Return the (x, y) coordinate for the center point of the cell that contains the specified text.  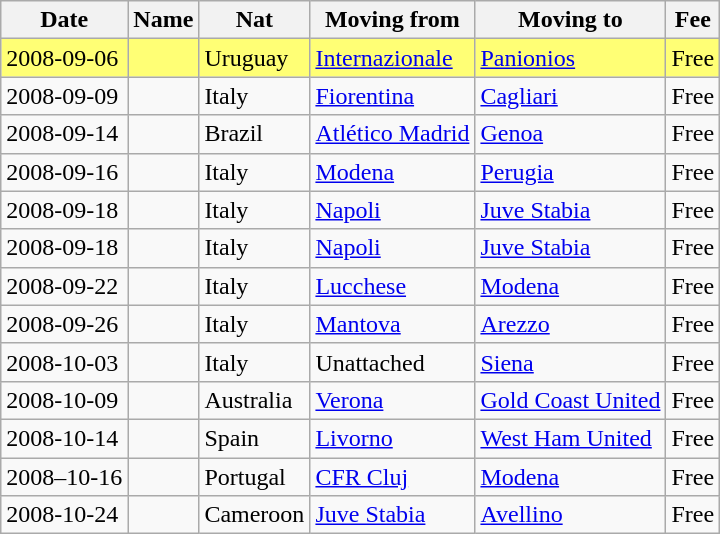
Brazil (254, 134)
Perugia (570, 172)
2008-10-14 (64, 438)
2008-09-26 (64, 324)
2008-09-16 (64, 172)
Spain (254, 438)
Genoa (570, 134)
Mantova (392, 324)
Arezzo (570, 324)
Lucchese (392, 286)
Gold Coast United (570, 400)
Fee (693, 20)
Moving to (570, 20)
Uruguay (254, 58)
2008-10-09 (64, 400)
Australia (254, 400)
Portugal (254, 477)
Verona (392, 400)
2008-10-24 (64, 515)
West Ham United (570, 438)
Moving from (392, 20)
Cameroon (254, 515)
Date (64, 20)
Atlético Madrid (392, 134)
Unattached (392, 362)
Livorno (392, 438)
CFR Cluj (392, 477)
Siena (570, 362)
2008-09-22 (64, 286)
Panionios (570, 58)
Nat (254, 20)
2008-09-06 (64, 58)
2008-09-09 (64, 96)
Avellino (570, 515)
Fiorentina (392, 96)
2008-09-14 (64, 134)
Internazionale (392, 58)
Cagliari (570, 96)
2008–10-16 (64, 477)
2008-10-03 (64, 362)
Name (164, 20)
